Capture the cell that displays the provided text and extract its [x, y] central coordinate. 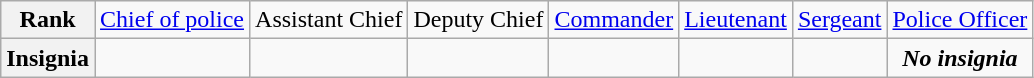
Commander [614, 20]
Assistant Chief [329, 20]
Sergeant [840, 20]
Lieutenant [736, 20]
Police Officer [960, 20]
Insignia [48, 58]
Chief of police [172, 20]
No insignia [960, 58]
Deputy Chief [478, 20]
Rank [48, 20]
